Find where the given text appears and provide that cell's center as [x, y] coordinate. 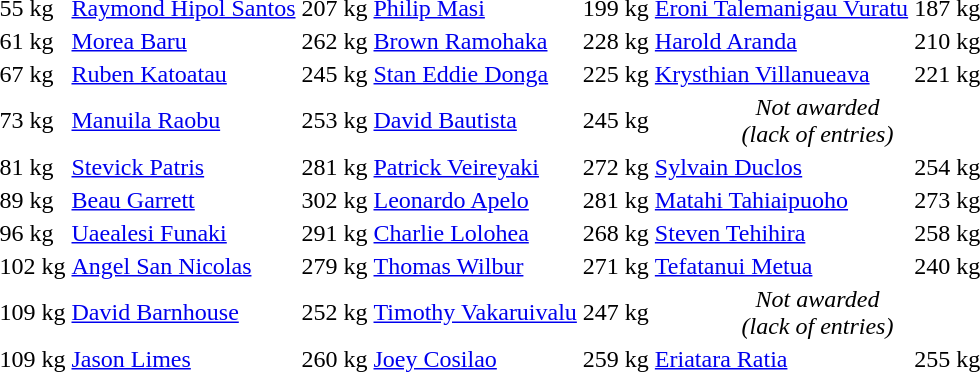
272 kg [616, 167]
Steven Tehihira [781, 233]
268 kg [616, 233]
Angel San Nicolas [184, 266]
Ruben Katoatau [184, 74]
Beau Garrett [184, 200]
253 kg [334, 120]
Patrick Veireyaki [475, 167]
Stan Eddie Donga [475, 74]
Stevick Patris [184, 167]
Harold Aranda [781, 41]
247 kg [616, 312]
271 kg [616, 266]
Tefatanui Metua [781, 266]
David Bautista [475, 120]
252 kg [334, 312]
225 kg [616, 74]
291 kg [334, 233]
Brown Ramohaka [475, 41]
David Barnhouse [184, 312]
Charlie Lolohea [475, 233]
Sylvain Duclos [781, 167]
Krysthian Villanueava [781, 74]
228 kg [616, 41]
279 kg [334, 266]
Uaealesi Funaki [184, 233]
Manuila Raobu [184, 120]
Timothy Vakaruivalu [475, 312]
Thomas Wilbur [475, 266]
262 kg [334, 41]
Leonardo Apelo [475, 200]
Morea Baru [184, 41]
Matahi Tahiaipuoho [781, 200]
302 kg [334, 200]
